Scan for the cell matching the given text and deliver its [x, y] coordinate at center. 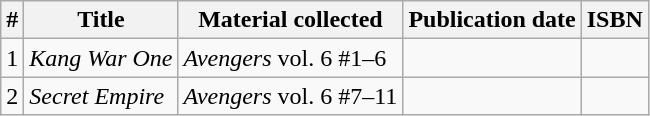
Avengers vol. 6 #7–11 [290, 96]
1 [12, 58]
Material collected [290, 20]
Avengers vol. 6 #1–6 [290, 58]
Kang War One [101, 58]
2 [12, 96]
Title [101, 20]
ISBN [614, 20]
Secret Empire [101, 96]
# [12, 20]
Publication date [492, 20]
